Pinpoint the cell where the given text exists, returning its [x, y] midpoint coordinate. 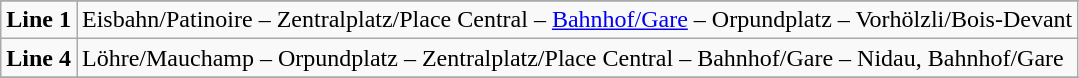
Line 1 [39, 20]
Löhre/Mauchamp – Orpundplatz – Zentralplatz/Place Central – Bahnhof/Gare – Nidau, Bahnhof/Gare [576, 58]
Eisbahn/Patinoire – Zentralplatz/Place Central – Bahnhof/Gare – Orpundplatz – Vorhölzli/Bois-Devant [576, 20]
Line 4 [39, 58]
